Capture the cell that displays the provided text and extract its (x, y) central coordinate. 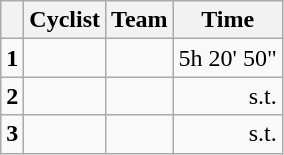
3 (12, 134)
Team (140, 20)
2 (12, 96)
Time (228, 20)
5h 20' 50" (228, 58)
1 (12, 58)
Cyclist (65, 20)
